Extract the [x, y] coordinate from the center of the cell holding the provided text.  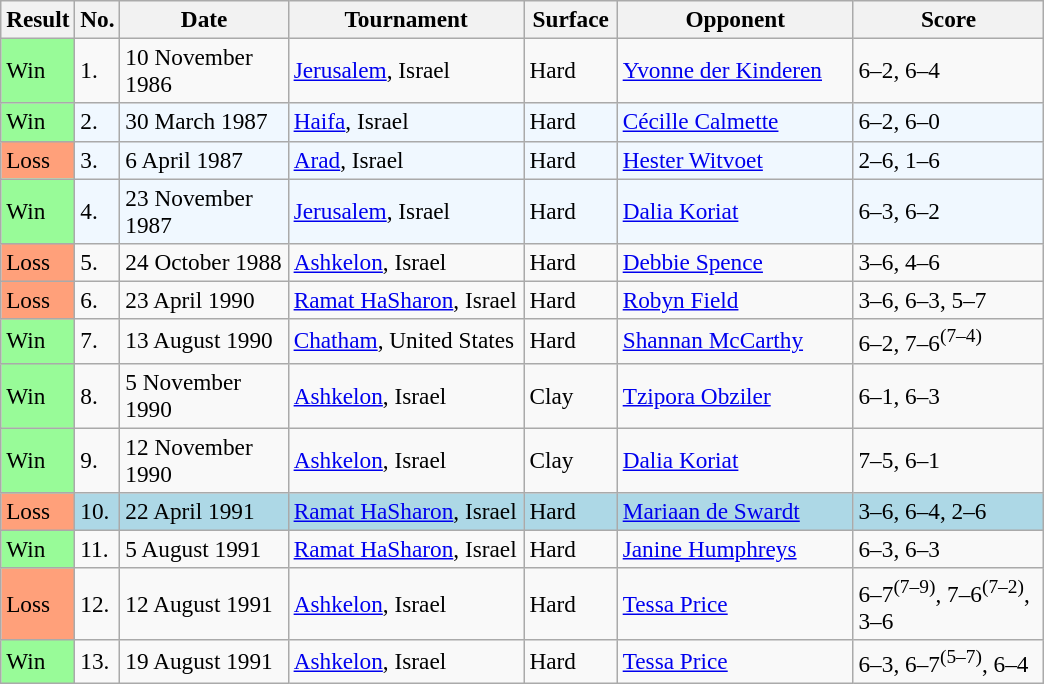
No. [98, 19]
13. [98, 661]
5 November 1990 [204, 396]
Score [948, 19]
6–2, 7–6(7–4) [948, 341]
6–2, 6–0 [948, 122]
3–6, 6–4, 2–6 [948, 511]
Date [204, 19]
22 April 1991 [204, 511]
Shannan McCarthy [735, 341]
2–6, 1–6 [948, 160]
4. [98, 210]
23 April 1990 [204, 300]
7–5, 6–1 [948, 460]
5 August 1991 [204, 549]
6–3, 6–2 [948, 210]
6–3, 6–7(5–7), 6–4 [948, 661]
13 August 1990 [204, 341]
Debbie Spence [735, 262]
6–3, 6–3 [948, 549]
9. [98, 460]
24 October 1988 [204, 262]
6–1, 6–3 [948, 396]
1. [98, 70]
Opponent [735, 19]
8. [98, 396]
3. [98, 160]
6 April 1987 [204, 160]
11. [98, 549]
2. [98, 122]
6–2, 6–4 [948, 70]
6–7(7–9), 7–6(7–2), 3–6 [948, 604]
Surface [570, 19]
19 August 1991 [204, 661]
Haifa, Israel [406, 122]
Arad, Israel [406, 160]
12. [98, 604]
Janine Humphreys [735, 549]
12 August 1991 [204, 604]
5. [98, 262]
6. [98, 300]
10. [98, 511]
Tzipora Obziler [735, 396]
Robyn Field [735, 300]
3–6, 6–3, 5–7 [948, 300]
Tournament [406, 19]
Hester Witvoet [735, 160]
Yvonne der Kinderen [735, 70]
12 November 1990 [204, 460]
Mariaan de Swardt [735, 511]
Cécille Calmette [735, 122]
23 November 1987 [204, 210]
Result [38, 19]
3–6, 4–6 [948, 262]
Chatham, United States [406, 341]
30 March 1987 [204, 122]
7. [98, 341]
10 November 1986 [204, 70]
